From the cell containing the given text, extract its center point as [x, y] coordinate. 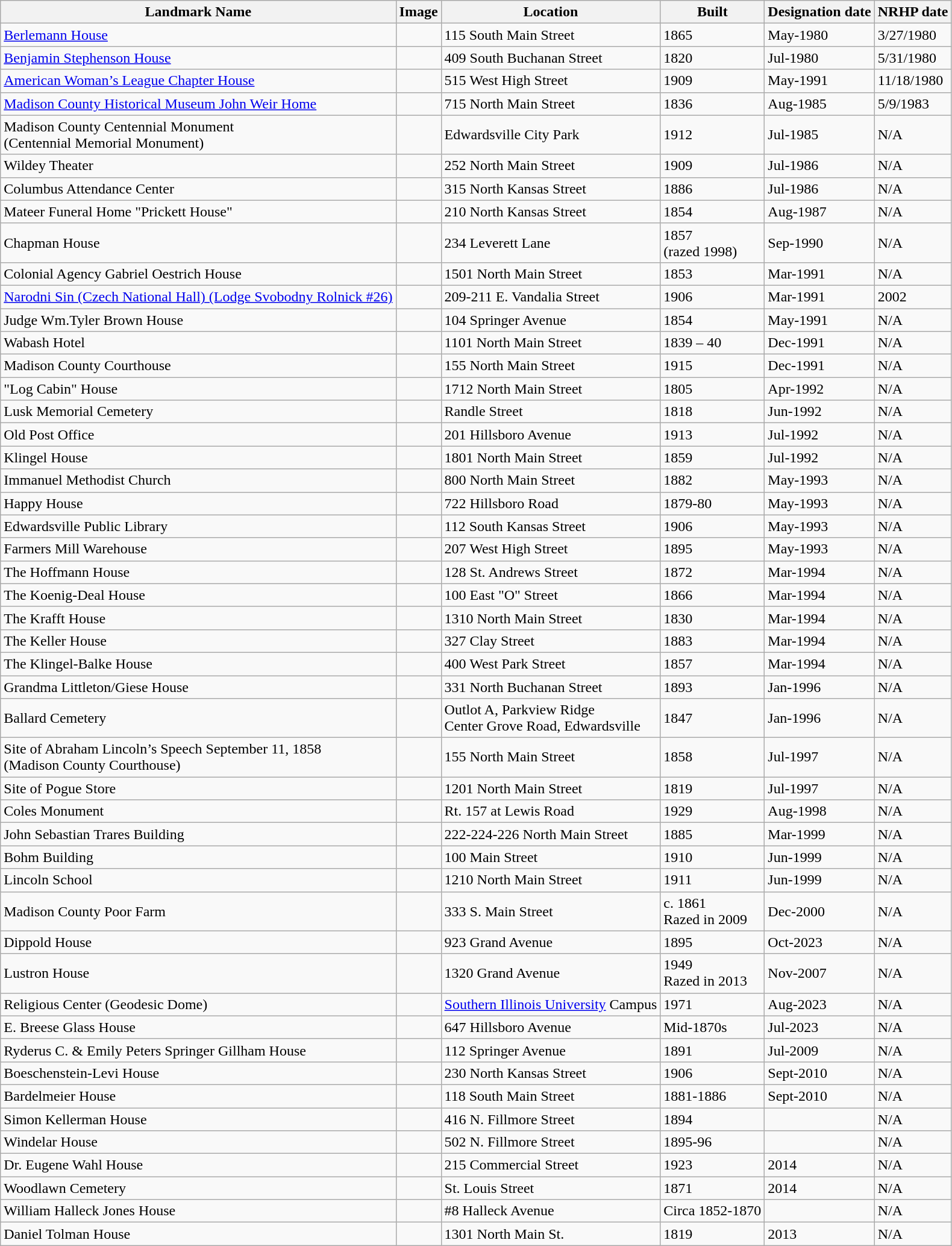
207 West High Street [551, 549]
Religious Center (Geodesic Dome) [198, 1004]
Built [712, 12]
1885 [712, 834]
Colonial Agency Gabriel Oestrich House [198, 274]
1871 [712, 1188]
Circa 1852-1870 [712, 1211]
c. 1861Razed in 2009 [712, 911]
Jun-1992 [819, 412]
327 Clay Street [551, 641]
Klingel House [198, 458]
5/9/1983 [913, 104]
Aug-1985 [819, 104]
1886 [712, 189]
Edwardsville City Park [551, 135]
1847 [712, 719]
The Klingel-Balke House [198, 664]
112 Springer Avenue [551, 1050]
Madison County Poor Farm [198, 911]
252 North Main Street [551, 166]
Dr. Eugene Wahl House [198, 1165]
May-1980 [819, 35]
1971 [712, 1004]
715 North Main Street [551, 104]
1910 [712, 857]
Madison County Centennial Monument(Centennial Memorial Monument) [198, 135]
Aug-2023 [819, 1004]
Site of Pogue Store [198, 788]
Daniel Tolman House [198, 1234]
#8 Halleck Avenue [551, 1211]
Outlot A, Parkview RidgeCenter Grove Road, Edwardsville [551, 719]
1501 North Main Street [551, 274]
Lustron House [198, 973]
1712 North Main Street [551, 389]
The Krafft House [198, 618]
Ryderus C. & Emily Peters Springer Gillham House [198, 1050]
"Log Cabin" House [198, 389]
Lusk Memorial Cemetery [198, 412]
1881-1886 [712, 1096]
1853 [712, 274]
100 East "O" Street [551, 595]
3/27/1980 [913, 35]
Chapman House [198, 242]
Columbus Attendance Center [198, 189]
515 West High Street [551, 81]
Grandma Littleton/Giese House [198, 687]
1818 [712, 412]
1301 North Main St. [551, 1234]
1883 [712, 641]
201 Hillsboro Avenue [551, 435]
400 West Park Street [551, 664]
1857(razed 1998) [712, 242]
Coles Monument [198, 811]
333 S. Main Street [551, 911]
Wabash Hotel [198, 343]
331 North Buchanan Street [551, 687]
409 South Buchanan Street [551, 58]
1858 [712, 757]
1801 North Main Street [551, 458]
1310 North Main Street [551, 618]
Lincoln School [198, 880]
Woodlawn Cemetery [198, 1188]
William Halleck Jones House [198, 1211]
St. Louis Street [551, 1188]
1859 [712, 458]
Oct-2023 [819, 942]
Jul-1980 [819, 58]
1895-96 [712, 1142]
Aug-1998 [819, 811]
Madison County Courthouse [198, 366]
11/18/1980 [913, 81]
502 N. Fillmore Street [551, 1142]
Benjamin Stephenson House [198, 58]
Site of Abraham Lincoln’s Speech September 11, 1858(Madison County Courthouse) [198, 757]
Boeschenstein-Levi House [198, 1073]
112 South Kansas Street [551, 526]
Edwardsville Public Library [198, 526]
1912 [712, 135]
Bohm Building [198, 857]
Designation date [819, 12]
NRHP date [913, 12]
1872 [712, 572]
416 N. Fillmore Street [551, 1119]
1210 North Main Street [551, 880]
210 North Kansas Street [551, 212]
1201 North Main Street [551, 788]
100 Main Street [551, 857]
2002 [913, 297]
1893 [712, 687]
Wildey Theater [198, 166]
Sep-1990 [819, 242]
1911 [712, 880]
222-224-226 North Main Street [551, 834]
1866 [712, 595]
Landmark Name [198, 12]
1820 [712, 58]
Ballard Cemetery [198, 719]
1857 [712, 664]
Nov-2007 [819, 973]
5/31/1980 [913, 58]
1865 [712, 35]
1879-80 [712, 503]
Jul-2023 [819, 1027]
E. Breese Glass House [198, 1027]
Old Post Office [198, 435]
Dec-2000 [819, 911]
Southern Illinois University Campus [551, 1004]
Windelar House [198, 1142]
Mar-1999 [819, 834]
The Hoffmann House [198, 572]
128 St. Andrews Street [551, 572]
Rt. 157 at Lewis Road [551, 811]
Narodni Sin (Czech National Hall) (Lodge Svobodny Rolnick #26) [198, 297]
The Koenig-Deal House [198, 595]
Location [551, 12]
923 Grand Avenue [551, 942]
800 North Main Street [551, 480]
Image [418, 12]
118 South Main Street [551, 1096]
1805 [712, 389]
1830 [712, 618]
647 Hillsboro Avenue [551, 1027]
Mateer Funeral Home "Prickett House" [198, 212]
Madison County Historical Museum John Weir Home [198, 104]
Mid-1870s [712, 1027]
Berlemann House [198, 35]
Dippold House [198, 942]
1894 [712, 1119]
Bardelmeier House [198, 1096]
1836 [712, 104]
Jul-2009 [819, 1050]
1882 [712, 480]
115 South Main Street [551, 35]
John Sebastian Trares Building [198, 834]
1949Razed in 2013 [712, 973]
Immanuel Methodist Church [198, 480]
1923 [712, 1165]
1839 – 40 [712, 343]
The Keller House [198, 641]
Farmers Mill Warehouse [198, 549]
Apr-1992 [819, 389]
1913 [712, 435]
1929 [712, 811]
Judge Wm.Tyler Brown House [198, 320]
722 Hillsboro Road [551, 503]
1915 [712, 366]
1891 [712, 1050]
Randle Street [551, 412]
215 Commercial Street [551, 1165]
Jul-1985 [819, 135]
209-211 E. Vandalia Street [551, 297]
Happy House [198, 503]
1320 Grand Avenue [551, 973]
2013 [819, 1234]
Simon Kellerman House [198, 1119]
104 Springer Avenue [551, 320]
234 Leverett Lane [551, 242]
Aug-1987 [819, 212]
315 North Kansas Street [551, 189]
230 North Kansas Street [551, 1073]
American Woman’s League Chapter House [198, 81]
1101 North Main Street [551, 343]
